Output the [x, y] coordinate of the center of the cell containing the given text.  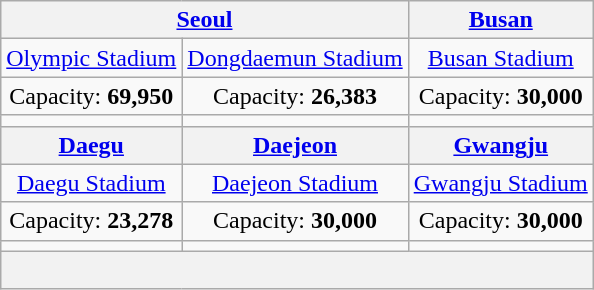
Gwangju [500, 145]
Capacity: 69,950 [92, 96]
Daejeon Stadium [295, 183]
Capacity: 26,383 [295, 96]
Busan Stadium [500, 58]
Busan [500, 20]
Daegu Stadium [92, 183]
Seoul [204, 20]
Gwangju Stadium [500, 183]
Daegu [92, 145]
Olympic Stadium [92, 58]
Daejeon [295, 145]
Capacity: 23,278 [92, 221]
Dongdaemun Stadium [295, 58]
